For the text-containing cell, return its midpoint in (X, Y) coordinate format. 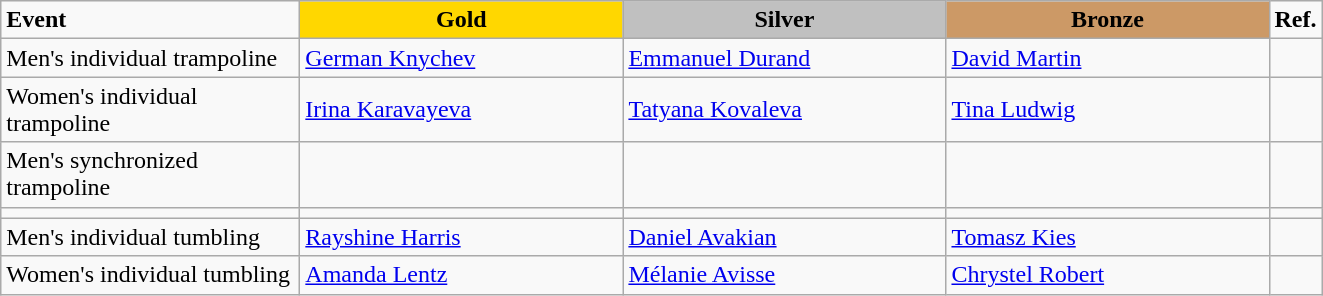
Irina Karavayeva (462, 110)
Mélanie Avisse (784, 275)
Chrystel Robert (1108, 275)
Women's individual trampoline (150, 110)
Ref. (1296, 20)
Daniel Avakian (784, 237)
Tina Ludwig (1108, 110)
Bronze (1108, 20)
German Knychev (462, 58)
Gold (462, 20)
Emmanuel Durand (784, 58)
Silver (784, 20)
Rayshine Harris (462, 237)
Women's individual tumbling (150, 275)
Men's synchronized trampoline (150, 174)
Event (150, 20)
Men's individual tumbling (150, 237)
Amanda Lentz (462, 275)
Tomasz Kies (1108, 237)
Tatyana Kovaleva (784, 110)
David Martin (1108, 58)
Men's individual trampoline (150, 58)
